Return the [x, y] coordinate for the center point of the cell that contains the specified text.  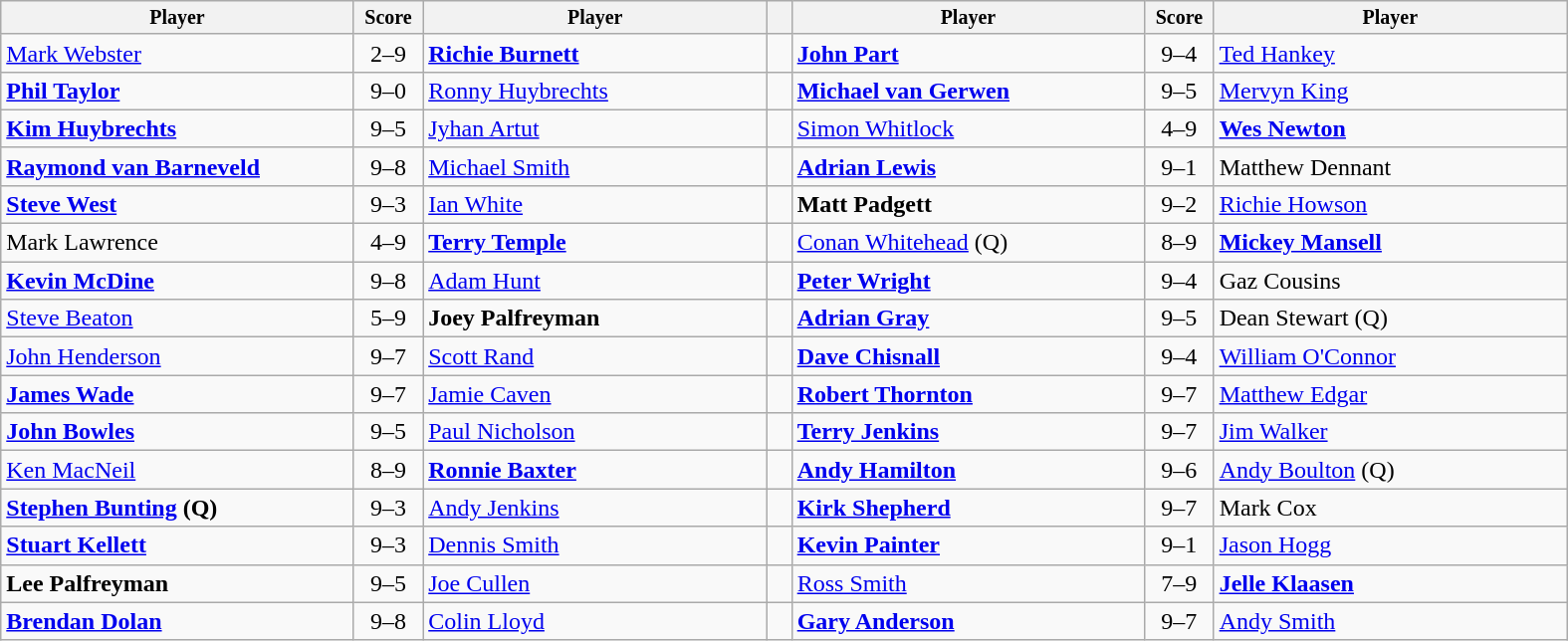
Paul Nicholson [595, 432]
Mervyn King [1390, 91]
9–2 [1179, 204]
Jyhan Artut [595, 128]
Adrian Gray [968, 319]
Mark Cox [1390, 508]
7–9 [1179, 583]
Jamie Caven [595, 394]
Terry Jenkins [968, 432]
Conan Whitehead (Q) [968, 243]
John Henderson [177, 356]
Terry Temple [595, 243]
Ross Smith [968, 583]
Gaz Cousins [1390, 281]
Matthew Dennant [1390, 166]
Stephen Bunting (Q) [177, 508]
Mark Lawrence [177, 243]
Scott Rand [595, 356]
Richie Burnett [595, 53]
5–9 [388, 319]
Simon Whitlock [968, 128]
Joey Palfreyman [595, 319]
2–9 [388, 53]
Colin Lloyd [595, 621]
Kevin McDine [177, 281]
Andy Hamilton [968, 470]
Andy Smith [1390, 621]
Matt Padgett [968, 204]
9–0 [388, 91]
Jim Walker [1390, 432]
Kim Huybrechts [177, 128]
James Wade [177, 394]
Steve Beaton [177, 319]
Ronny Huybrechts [595, 91]
Adrian Lewis [968, 166]
Ken MacNeil [177, 470]
Ian White [595, 204]
Joe Cullen [595, 583]
Stuart Kellett [177, 545]
Brendan Dolan [177, 621]
Dave Chisnall [968, 356]
Kevin Painter [968, 545]
Mark Webster [177, 53]
John Bowles [177, 432]
Raymond van Barneveld [177, 166]
Lee Palfreyman [177, 583]
Dean Stewart (Q) [1390, 319]
Richie Howson [1390, 204]
Robert Thornton [968, 394]
Matthew Edgar [1390, 394]
Adam Hunt [595, 281]
Peter Wright [968, 281]
Ted Hankey [1390, 53]
Ronnie Baxter [595, 470]
Wes Newton [1390, 128]
Kirk Shepherd [968, 508]
Dennis Smith [595, 545]
Andy Jenkins [595, 508]
William O'Connor [1390, 356]
9–6 [1179, 470]
Jelle Klaasen [1390, 583]
Michael Smith [595, 166]
Steve West [177, 204]
Andy Boulton (Q) [1390, 470]
Michael van Gerwen [968, 91]
John Part [968, 53]
Mickey Mansell [1390, 243]
Phil Taylor [177, 91]
Gary Anderson [968, 621]
Jason Hogg [1390, 545]
